Provide the (X, Y) coordinate of the cell's center where the given text is located.  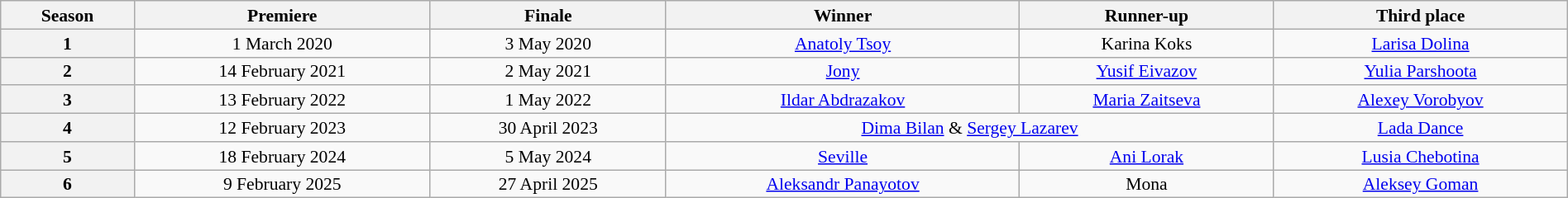
30 April 2023 (547, 128)
5 (68, 156)
Maria Zaitseva (1146, 100)
Premiere (282, 15)
Ildar Abdrazakov (843, 100)
Runner-up (1146, 15)
1 May 2022 (547, 100)
27 April 2025 (547, 184)
3 May 2020 (547, 43)
3 (68, 100)
1 March 2020 (282, 43)
Mona (1146, 184)
6 (68, 184)
9 February 2025 (282, 184)
Anatoly Tsoy (843, 43)
5 May 2024 (547, 156)
Dima Bilan & Sergey Lazarev (969, 128)
Yulia Parshoota (1421, 71)
Karina Koks (1146, 43)
13 February 2022 (282, 100)
Lada Dance (1421, 128)
2 May 2021 (547, 71)
Season (68, 15)
4 (68, 128)
Lusia Chebotina (1421, 156)
Finale (547, 15)
Seville (843, 156)
Yusif Eivazov (1146, 71)
Jony (843, 71)
Ani Lorak (1146, 156)
Larisa Dolina (1421, 43)
Alexey Vorobyov (1421, 100)
Third place (1421, 15)
18 February 2024 (282, 156)
14 February 2021 (282, 71)
Aleksandr Panayotov (843, 184)
Winner (843, 15)
1 (68, 43)
Aleksey Goman (1421, 184)
2 (68, 71)
12 February 2023 (282, 128)
